Extract the [x, y] coordinate from the center of the cell holding the provided text.  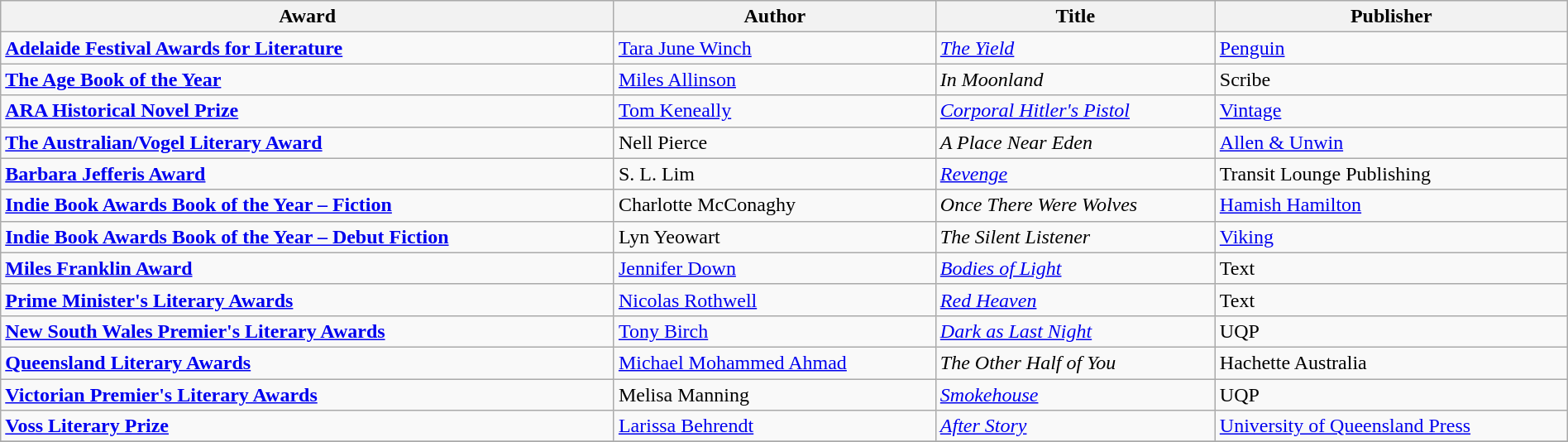
Lyn Yeowart [774, 237]
Red Heaven [1075, 300]
Michael Mohammed Ahmad [774, 363]
Adelaide Festival Awards for Literature [308, 48]
ARA Historical Novel Prize [308, 111]
The Australian/Vogel Literary Award [308, 142]
Hachette Australia [1391, 363]
S. L. Lim [774, 174]
Indie Book Awards Book of the Year – Debut Fiction [308, 237]
Award [308, 17]
Victorian Premier's Literary Awards [308, 395]
The Age Book of the Year [308, 79]
Voss Literary Prize [308, 426]
Indie Book Awards Book of the Year – Fiction [308, 205]
After Story [1075, 426]
The Yield [1075, 48]
Revenge [1075, 174]
Prime Minister's Literary Awards [308, 300]
A Place Near Eden [1075, 142]
Jennifer Down [774, 268]
Scribe [1391, 79]
Tom Keneally [774, 111]
Transit Lounge Publishing [1391, 174]
Bodies of Light [1075, 268]
Miles Allinson [774, 79]
Queensland Literary Awards [308, 363]
Nicolas Rothwell [774, 300]
Nell Pierce [774, 142]
Publisher [1391, 17]
Barbara Jefferis Award [308, 174]
Author [774, 17]
Corporal Hitler's Pistol [1075, 111]
Once There Were Wolves [1075, 205]
The Silent Listener [1075, 237]
University of Queensland Press [1391, 426]
Title [1075, 17]
Miles Franklin Award [308, 268]
Viking [1391, 237]
Tony Birch [774, 331]
Dark as Last Night [1075, 331]
Larissa Behrendt [774, 426]
The Other Half of You [1075, 363]
Vintage [1391, 111]
Allen & Unwin [1391, 142]
Smokehouse [1075, 395]
Tara June Winch [774, 48]
New South Wales Premier's Literary Awards [308, 331]
Hamish Hamilton [1391, 205]
Melisa Manning [774, 395]
Penguin [1391, 48]
In Moonland [1075, 79]
Charlotte McConaghy [774, 205]
